Provide the (x, y) coordinate of the cell's center where the given text is located.  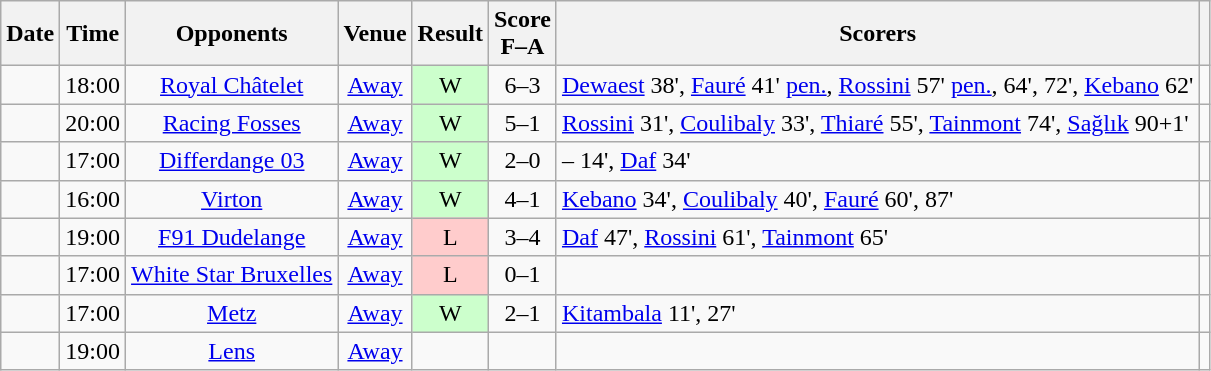
Differdange 03 (232, 161)
ScoreF–A (522, 34)
18:00 (93, 85)
Kitambala 11', 27' (877, 313)
6–3 (522, 85)
F91 Dudelange (232, 237)
Racing Fosses (232, 123)
Virton (232, 199)
Result (450, 34)
Royal Châtelet (232, 85)
0–1 (522, 275)
Scorers (877, 34)
Lens (232, 351)
Date (30, 34)
16:00 (93, 199)
Kebano 34', Coulibaly 40', Fauré 60', 87' (877, 199)
5–1 (522, 123)
White Star Bruxelles (232, 275)
Daf 47', Rossini 61', Tainmont 65' (877, 237)
20:00 (93, 123)
Dewaest 38', Fauré 41' pen., Rossini 57' pen., 64', 72', Kebano 62' (877, 85)
Venue (375, 34)
– 14', Daf 34' (877, 161)
Rossini 31', Coulibaly 33', Thiaré 55', Tainmont 74', Sağlık 90+1' (877, 123)
3–4 (522, 237)
4–1 (522, 199)
2–1 (522, 313)
2–0 (522, 161)
Time (93, 34)
Metz (232, 313)
Opponents (232, 34)
